Provide the [x, y] coordinate of the cell's center where the given text is located.  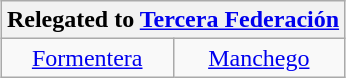
Relegated to Tercera Federación [172, 20]
Manchego [259, 58]
Formentera [87, 58]
